Search for the cell housing the specified text and yield its [x, y] center coordinate. 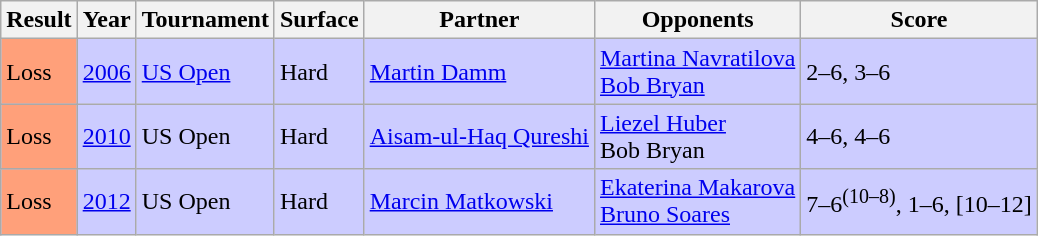
Martin Damm [479, 72]
2012 [106, 202]
4–6, 4–6 [919, 136]
Liezel Huber Bob Bryan [697, 136]
Surface [319, 20]
2–6, 3–6 [919, 72]
2010 [106, 136]
Opponents [697, 20]
Score [919, 20]
Aisam-ul-Haq Qureshi [479, 136]
7–6(10–8), 1–6, [10–12] [919, 202]
Partner [479, 20]
Marcin Matkowski [479, 202]
2006 [106, 72]
Result [39, 20]
Ekaterina Makarova Bruno Soares [697, 202]
Tournament [205, 20]
Year [106, 20]
Martina Navratilova Bob Bryan [697, 72]
